Output the (x, y) coordinate of the center of the cell containing the given text.  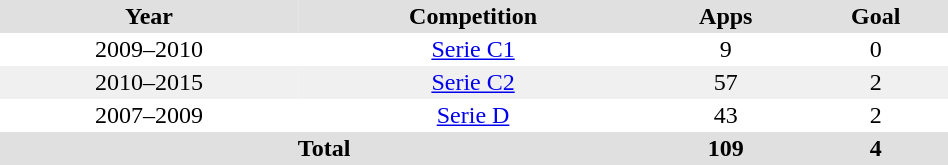
9 (726, 50)
Year (149, 16)
Apps (726, 16)
2007–2009 (149, 116)
Competition (473, 16)
2010–2015 (149, 82)
43 (726, 116)
2009–2010 (149, 50)
0 (876, 50)
Serie C1 (473, 50)
57 (726, 82)
Goal (876, 16)
Total (324, 148)
4 (876, 148)
Serie D (473, 116)
109 (726, 148)
Serie C2 (473, 82)
